Detect which cell encompasses the target text, then output its (X, Y) center coordinate. 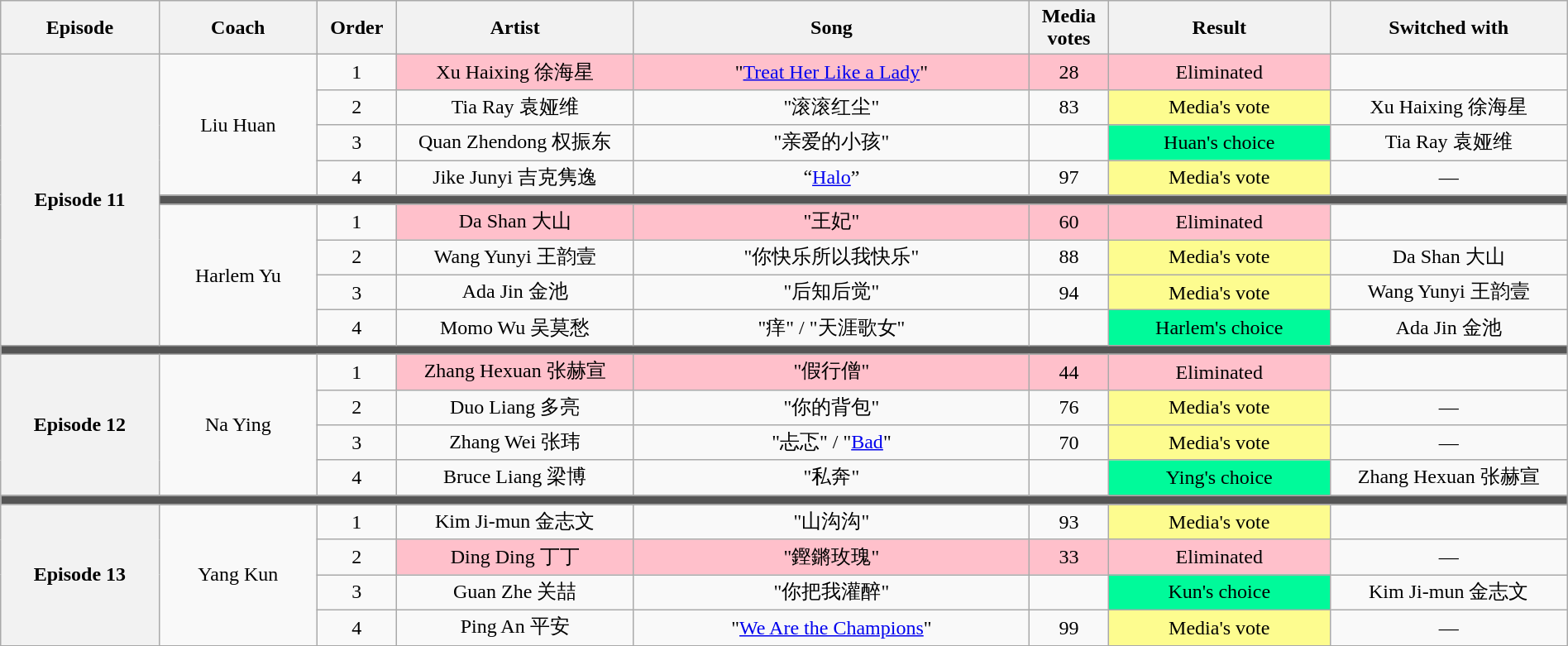
Harlem's choice (1219, 328)
Ping An 平安 (514, 627)
"私奔" (831, 478)
Ying's choice (1219, 478)
Duo Liang 多亮 (514, 407)
Switched with (1449, 28)
Na Ying (238, 424)
"你的背包" (831, 407)
88 (1069, 258)
Zhang Wei 张玮 (514, 443)
Media votes (1069, 28)
"亲爱的小孩" (831, 142)
28 (1069, 73)
97 (1069, 179)
33 (1069, 557)
"假行僧" (831, 372)
"后知后觉" (831, 293)
Harlem Yu (238, 275)
"忐忑" / "Bad" (831, 443)
Episode (79, 28)
Episode 13 (79, 575)
"痒" / "天涯歌女" (831, 328)
"山沟沟" (831, 523)
Huan's choice (1219, 142)
60 (1069, 222)
Coach (238, 28)
"你把我灌醉" (831, 592)
44 (1069, 372)
"滚滚红尘" (831, 108)
Order (356, 28)
"Treat Her Like a Lady" (831, 73)
Yang Kun (238, 575)
"你快乐所以我快乐" (831, 258)
Momo Wu 吴莫愁 (514, 328)
Guan Zhe 关喆 (514, 592)
"鏗鏘玫瑰" (831, 557)
Episode 12 (79, 424)
94 (1069, 293)
Quan Zhendong 权振东 (514, 142)
Bruce Liang 梁博 (514, 478)
99 (1069, 627)
Result (1219, 28)
Kun's choice (1219, 592)
93 (1069, 523)
"We Are the Champions" (831, 627)
Liu Huan (238, 125)
76 (1069, 407)
Song (831, 28)
83 (1069, 108)
Artist (514, 28)
70 (1069, 443)
“Halo” (831, 179)
Ding Ding 丁丁 (514, 557)
"王妃" (831, 222)
Episode 11 (79, 200)
Jike Junyi 吉克隽逸 (514, 179)
